Locate the cell with the specified text and output its [x, y] center coordinate. 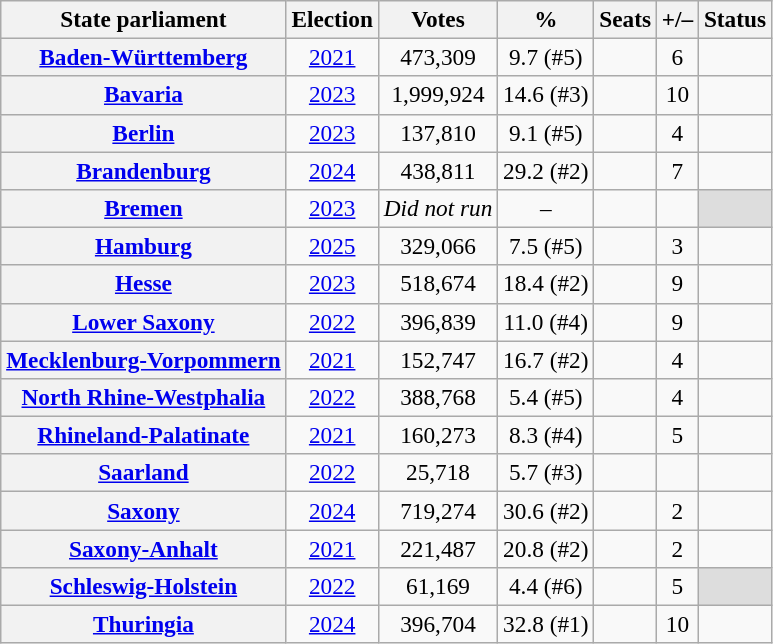
Bavaria [144, 95]
152,747 [438, 359]
14.6 (#3) [546, 95]
– [546, 208]
Did not run [438, 208]
Saxony [144, 510]
Baden-Württemberg [144, 57]
221,487 [438, 548]
Election [332, 19]
North Rhine-Westphalia [144, 397]
20.8 (#2) [546, 548]
Berlin [144, 133]
Saarland [144, 473]
% [546, 19]
6 [677, 57]
388,768 [438, 397]
30.6 (#2) [546, 510]
9.7 (#5) [546, 57]
9.1 (#5) [546, 133]
State parliament [144, 19]
+/– [677, 19]
Votes [438, 19]
8.3 (#4) [546, 435]
396,839 [438, 322]
719,274 [438, 510]
137,810 [438, 133]
29.2 (#2) [546, 170]
4.4 (#6) [546, 586]
Seats [626, 19]
438,811 [438, 170]
18.4 (#2) [546, 284]
7.5 (#5) [546, 246]
1,999,924 [438, 95]
Hamburg [144, 246]
Hesse [144, 284]
5.4 (#5) [546, 397]
11.0 (#4) [546, 322]
473,309 [438, 57]
Saxony-Anhalt [144, 548]
329,066 [438, 246]
7 [677, 170]
Lower Saxony [144, 322]
3 [677, 246]
61,169 [438, 586]
5.7 (#3) [546, 473]
Status [736, 19]
Brandenburg [144, 170]
Bremen [144, 208]
2025 [332, 246]
Mecklenburg-Vorpommern [144, 359]
Rhineland-Palatinate [144, 435]
16.7 (#2) [546, 359]
Schleswig-Holstein [144, 586]
160,273 [438, 435]
32.8 (#1) [546, 624]
518,674 [438, 284]
396,704 [438, 624]
25,718 [438, 473]
Thuringia [144, 624]
